Determine the [x, y] coordinate at the center of the cell enclosing the given text.  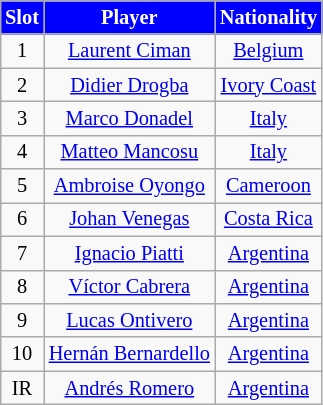
Slot [22, 17]
3 [22, 118]
4 [22, 152]
5 [22, 186]
Belgium [268, 51]
Matteo Mancosu [130, 152]
Laurent Ciman [130, 51]
Cameroon [268, 186]
2 [22, 85]
Ambroise Oyongo [130, 186]
1 [22, 51]
9 [22, 320]
IR [22, 388]
Player [130, 17]
Johan Venegas [130, 219]
7 [22, 253]
Ignacio Piatti [130, 253]
10 [22, 354]
8 [22, 287]
Ivory Coast [268, 85]
Marco Donadel [130, 118]
Didier Drogba [130, 85]
6 [22, 219]
Hernán Bernardello [130, 354]
Costa Rica [268, 219]
Lucas Ontivero [130, 320]
Nationality [268, 17]
Víctor Cabrera [130, 287]
Andrés Romero [130, 388]
